Search for the cell housing the specified text and yield its [X, Y] center coordinate. 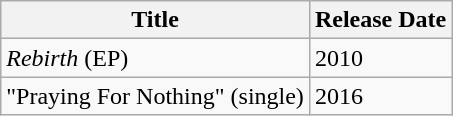
2010 [380, 58]
2016 [380, 96]
Release Date [380, 20]
Title [156, 20]
"Praying For Nothing" (single) [156, 96]
Rebirth (EP) [156, 58]
